Extract the [X, Y] coordinate from the center of the cell holding the provided text.  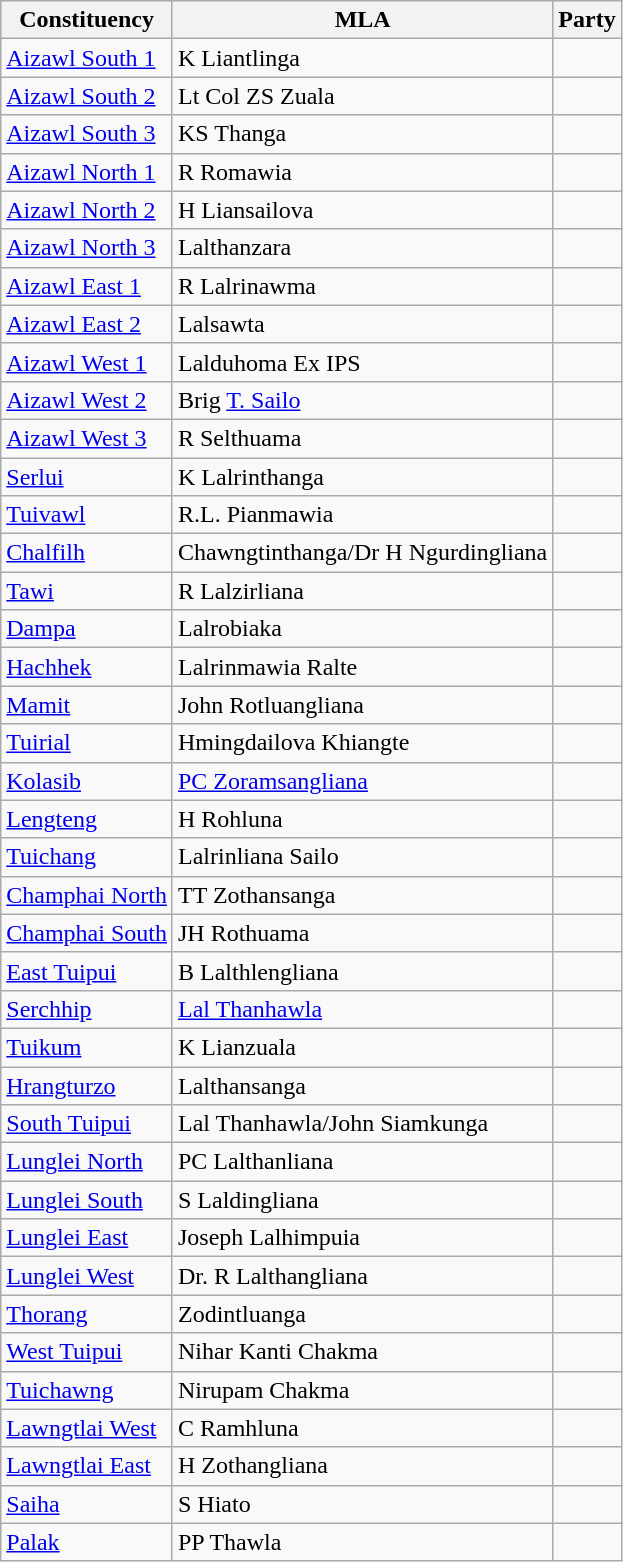
H Rohluna [362, 819]
Tuivawl [87, 515]
PP Thawla [362, 1542]
John Rotluangliana [362, 705]
H Zothangliana [362, 1466]
R Selthuama [362, 438]
Joseph Lalhimpuia [362, 1238]
Nihar Kanti Chakma [362, 1352]
Aizawl West 2 [87, 400]
Serlui [87, 477]
R Romawia [362, 172]
Lunglei South [87, 1200]
Lalduhoma Ex IPS [362, 362]
Lal Thanhawla/John Siamkunga [362, 1124]
Lalrobiaka [362, 629]
Lt Col ZS Zuala [362, 96]
Lalsawta [362, 324]
Aizawl South 2 [87, 96]
Lawngtlai East [87, 1466]
East Tuipui [87, 971]
Aizawl North 3 [87, 248]
Tawi [87, 591]
Serchhip [87, 1009]
Constituency [87, 20]
JH Rothuama [362, 933]
Lunglei West [87, 1276]
Lal Thanhawla [362, 1009]
Lunglei East [87, 1238]
S Hiato [362, 1504]
Aizawl West 1 [87, 362]
Tuikum [87, 1047]
K Liantlinga [362, 58]
Lawngtlai West [87, 1428]
R Lalzirliana [362, 591]
TT Zothansanga [362, 895]
Saiha [87, 1504]
Nirupam Chakma [362, 1390]
Hachhek [87, 667]
Party [587, 20]
Lalrinliana Sailo [362, 857]
Lalthanzara [362, 248]
Dr. R Lalthangliana [362, 1276]
KS Thanga [362, 134]
S Laldingliana [362, 1200]
H Liansailova [362, 210]
Champhai North [87, 895]
Aizawl North 2 [87, 210]
Aizawl South 3 [87, 134]
Lalrinmawia Ralte [362, 667]
Brig T. Sailo [362, 400]
PC Lalthanliana [362, 1162]
MLA [362, 20]
Chawngtinthanga/Dr H Ngurdingliana [362, 553]
Lunglei North [87, 1162]
Tuichang [87, 857]
Aizawl South 1 [87, 58]
K Lalrinthanga [362, 477]
R.L. Pianmawia [362, 515]
Chalfilh [87, 553]
Hmingdailova Khiangte [362, 743]
C Ramhluna [362, 1428]
Zodintluanga [362, 1314]
Palak [87, 1542]
Dampa [87, 629]
Champhai South [87, 933]
Lengteng [87, 819]
R Lalrinawma [362, 286]
South Tuipui [87, 1124]
Aizawl West 3 [87, 438]
Kolasib [87, 781]
Thorang [87, 1314]
Tuichawng [87, 1390]
K Lianzuala [362, 1047]
B Lalthlengliana [362, 971]
PC Zoramsangliana [362, 781]
Hrangturzo [87, 1085]
Mamit [87, 705]
West Tuipui [87, 1352]
Aizawl East 1 [87, 286]
Lalthansanga [362, 1085]
Aizawl North 1 [87, 172]
Aizawl East 2 [87, 324]
Tuirial [87, 743]
